Scan for the cell matching the given text and deliver its [x, y] coordinate at center. 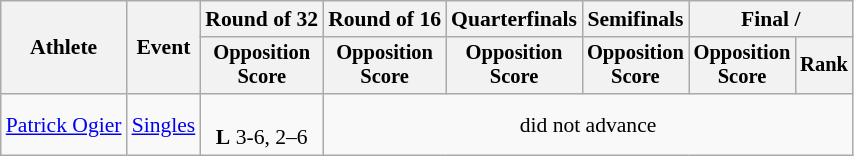
Athlete [64, 48]
Singles [164, 124]
Event [164, 48]
Rank [824, 66]
Round of 16 [384, 19]
Patrick Ogier [64, 124]
did not advance [588, 124]
Semifinals [636, 19]
Round of 32 [262, 19]
Final / [771, 19]
Quarterfinals [514, 19]
L 3-6, 2–6 [262, 124]
